Pinpoint the cell where the given text exists, returning its (X, Y) midpoint coordinate. 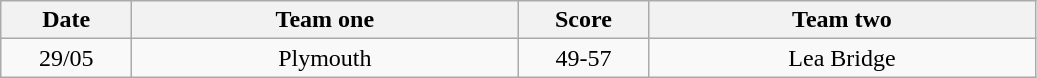
29/05 (66, 58)
Team one (325, 20)
49-57 (584, 58)
Score (584, 20)
Date (66, 20)
Lea Bridge (842, 58)
Plymouth (325, 58)
Team two (842, 20)
